Identify which cell holds the provided text, then report its (x, y) central coordinate. 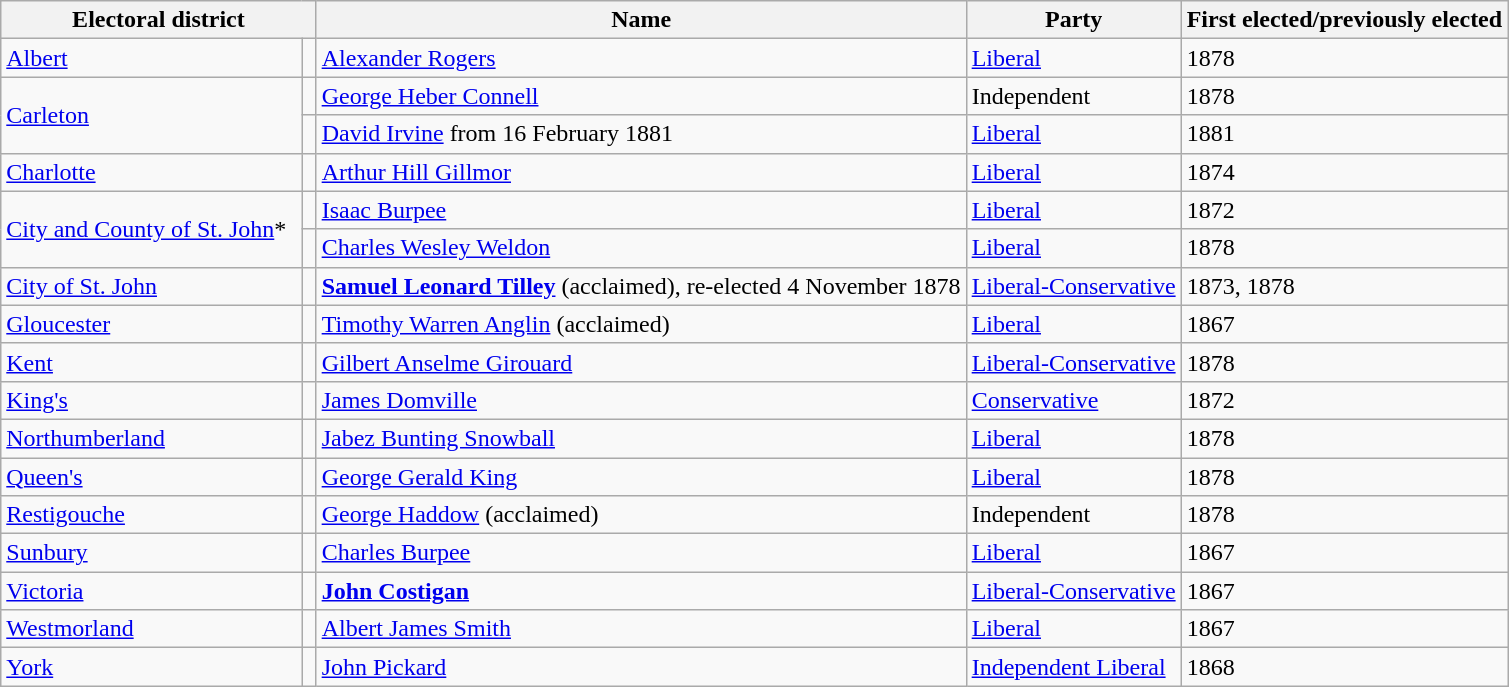
First elected/previously elected (1344, 20)
George Heber Connell (641, 96)
1873, 1878 (1344, 286)
Samuel Leonard Tilley (acclaimed), re-elected 4 November 1878 (641, 286)
George Gerald King (641, 477)
City of St. John (152, 286)
Charlotte (152, 172)
John Pickard (641, 667)
1874 (1344, 172)
1881 (1344, 134)
Albert James Smith (641, 629)
Gloucester (152, 324)
Northumberland (152, 438)
City and County of St. John* (152, 229)
Westmorland (152, 629)
Carleton (152, 115)
James Domville (641, 400)
Alexander Rogers (641, 58)
Isaac Burpee (641, 210)
Independent Liberal (1074, 667)
Victoria (152, 591)
Party (1074, 20)
York (152, 667)
Electoral district (158, 20)
John Costigan (641, 591)
Jabez Bunting Snowball (641, 438)
Name (641, 20)
David Irvine from 16 February 1881 (641, 134)
Charles Wesley Weldon (641, 248)
Kent (152, 362)
Charles Burpee (641, 553)
Gilbert Anselme Girouard (641, 362)
Arthur Hill Gillmor (641, 172)
King's (152, 400)
Conservative (1074, 400)
Queen's (152, 477)
1868 (1344, 667)
George Haddow (acclaimed) (641, 515)
Albert (152, 58)
Restigouche (152, 515)
Timothy Warren Anglin (acclaimed) (641, 324)
Sunbury (152, 553)
